Pinpoint the cell where the given text exists, returning its (x, y) midpoint coordinate. 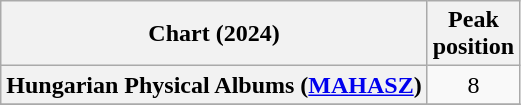
Chart (2024) (214, 34)
8 (473, 85)
Hungarian Physical Albums (MAHASZ) (214, 85)
Peakposition (473, 34)
